Find where the given text appears and provide that cell's center as [X, Y] coordinate. 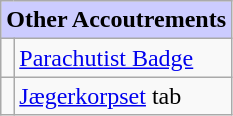
Jægerkorpset tab [123, 96]
Parachutist Badge [123, 58]
Other Accoutrements [116, 20]
